Scan for the cell matching the given text and deliver its (X, Y) coordinate at center. 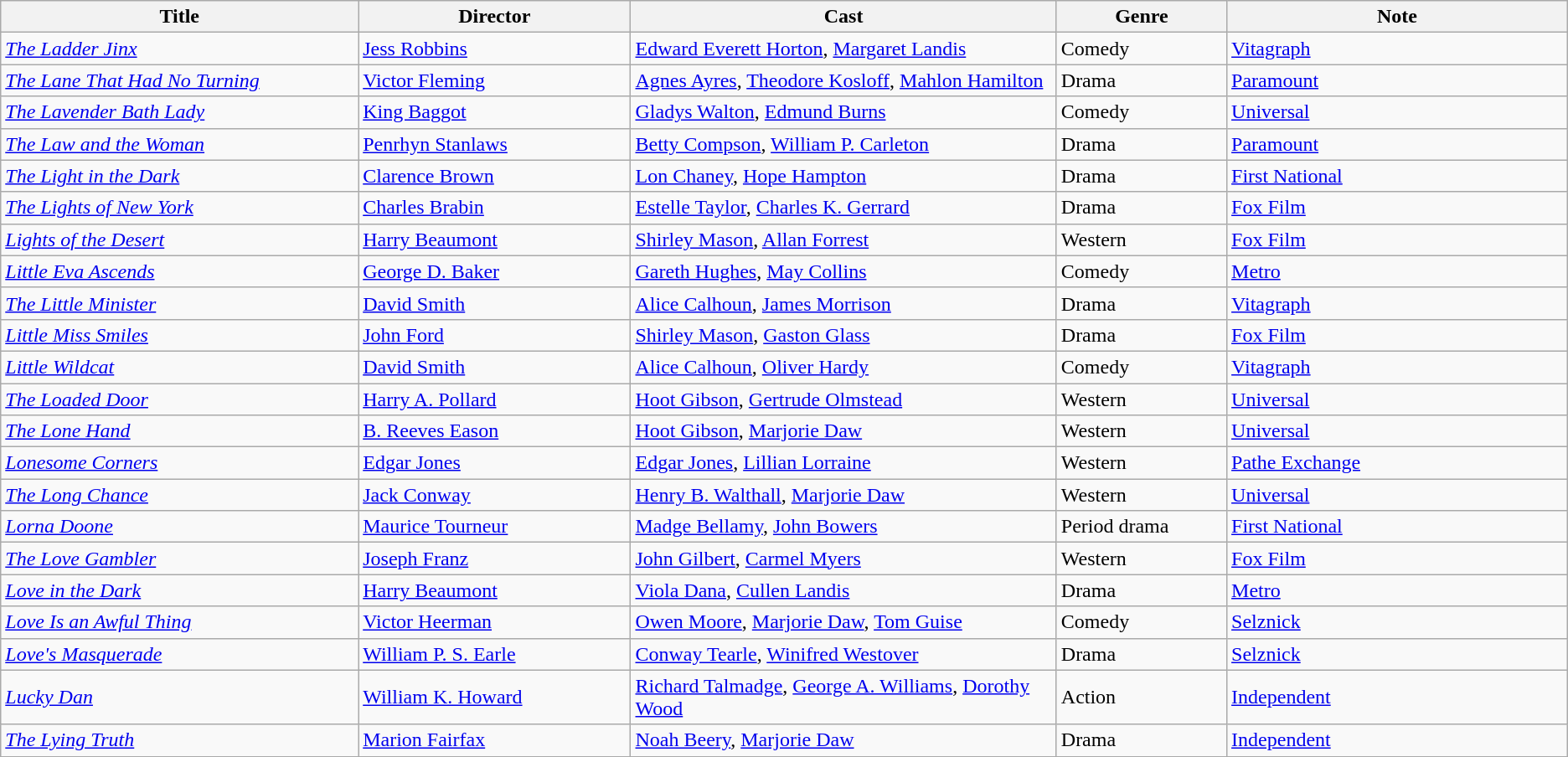
The Loaded Door (179, 399)
The Law and the Woman (179, 144)
William P. S. Earle (494, 654)
The Lane That Had No Turning (179, 80)
The Long Chance (179, 495)
B. Reeves Eason (494, 431)
George D. Baker (494, 271)
Love in the Dark (179, 590)
Pathe Exchange (1397, 463)
John Gilbert, Carmel Myers (843, 559)
The Lone Hand (179, 431)
Harry A. Pollard (494, 399)
Little Miss Smiles (179, 335)
Action (1141, 697)
Clarence Brown (494, 176)
Edgar Jones (494, 463)
Viola Dana, Cullen Landis (843, 590)
Alice Calhoun, Oliver Hardy (843, 367)
John Ford (494, 335)
Betty Compson, William P. Carleton (843, 144)
The Love Gambler (179, 559)
Gladys Walton, Edmund Burns (843, 112)
Little Eva Ascends (179, 271)
Gareth Hughes, May Collins (843, 271)
Lights of the Desert (179, 239)
Cast (843, 17)
Owen Moore, Marjorie Daw, Tom Guise (843, 622)
Charles Brabin (494, 208)
Director (494, 17)
Edward Everett Horton, Margaret Landis (843, 49)
Jack Conway (494, 495)
Period drama (1141, 527)
Richard Talmadge, George A. Williams, Dorothy Wood (843, 697)
The Light in the Dark (179, 176)
The Lavender Bath Lady (179, 112)
Love Is an Awful Thing (179, 622)
King Baggot (494, 112)
The Lying Truth (179, 740)
Genre (1141, 17)
Victor Fleming (494, 80)
Jess Robbins (494, 49)
Love's Masquerade (179, 654)
Maurice Tourneur (494, 527)
The Little Minister (179, 303)
Victor Heerman (494, 622)
Title (179, 17)
Note (1397, 17)
Edgar Jones, Lillian Lorraine (843, 463)
Conway Tearle, Winifred Westover (843, 654)
Penrhyn Stanlaws (494, 144)
Little Wildcat (179, 367)
William K. Howard (494, 697)
Agnes Ayres, Theodore Kosloff, Mahlon Hamilton (843, 80)
The Lights of New York (179, 208)
Lorna Doone (179, 527)
The Ladder Jinx (179, 49)
Marion Fairfax (494, 740)
Madge Bellamy, John Bowers (843, 527)
Henry B. Walthall, Marjorie Daw (843, 495)
Lon Chaney, Hope Hampton (843, 176)
Hoot Gibson, Gertrude Olmstead (843, 399)
Shirley Mason, Allan Forrest (843, 239)
Alice Calhoun, James Morrison (843, 303)
Shirley Mason, Gaston Glass (843, 335)
Lucky Dan (179, 697)
Lonesome Corners (179, 463)
Joseph Franz (494, 559)
Hoot Gibson, Marjorie Daw (843, 431)
Estelle Taylor, Charles K. Gerrard (843, 208)
Noah Beery, Marjorie Daw (843, 740)
